Find where the given text appears and provide that cell's center as [x, y] coordinate. 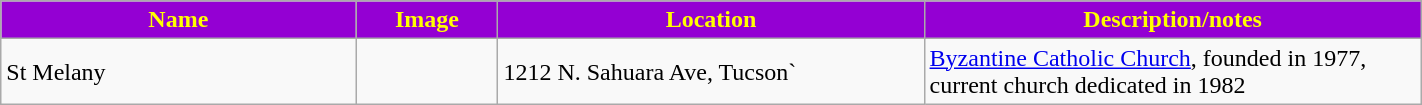
Byzantine Catholic Church, founded in 1977, current church dedicated in 1982 [1172, 72]
Image [427, 20]
1212 N. Sahuara Ave, Tucson` [711, 72]
Name [178, 20]
Description/notes [1172, 20]
St Melany [178, 72]
Location [711, 20]
